Return the [X, Y] coordinate for the center point of the cell that contains the specified text.  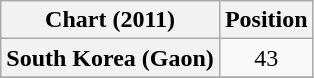
43 [266, 58]
Chart (2011) [110, 20]
South Korea (Gaon) [110, 58]
Position [266, 20]
